Identify which cell holds the provided text, then report its (x, y) central coordinate. 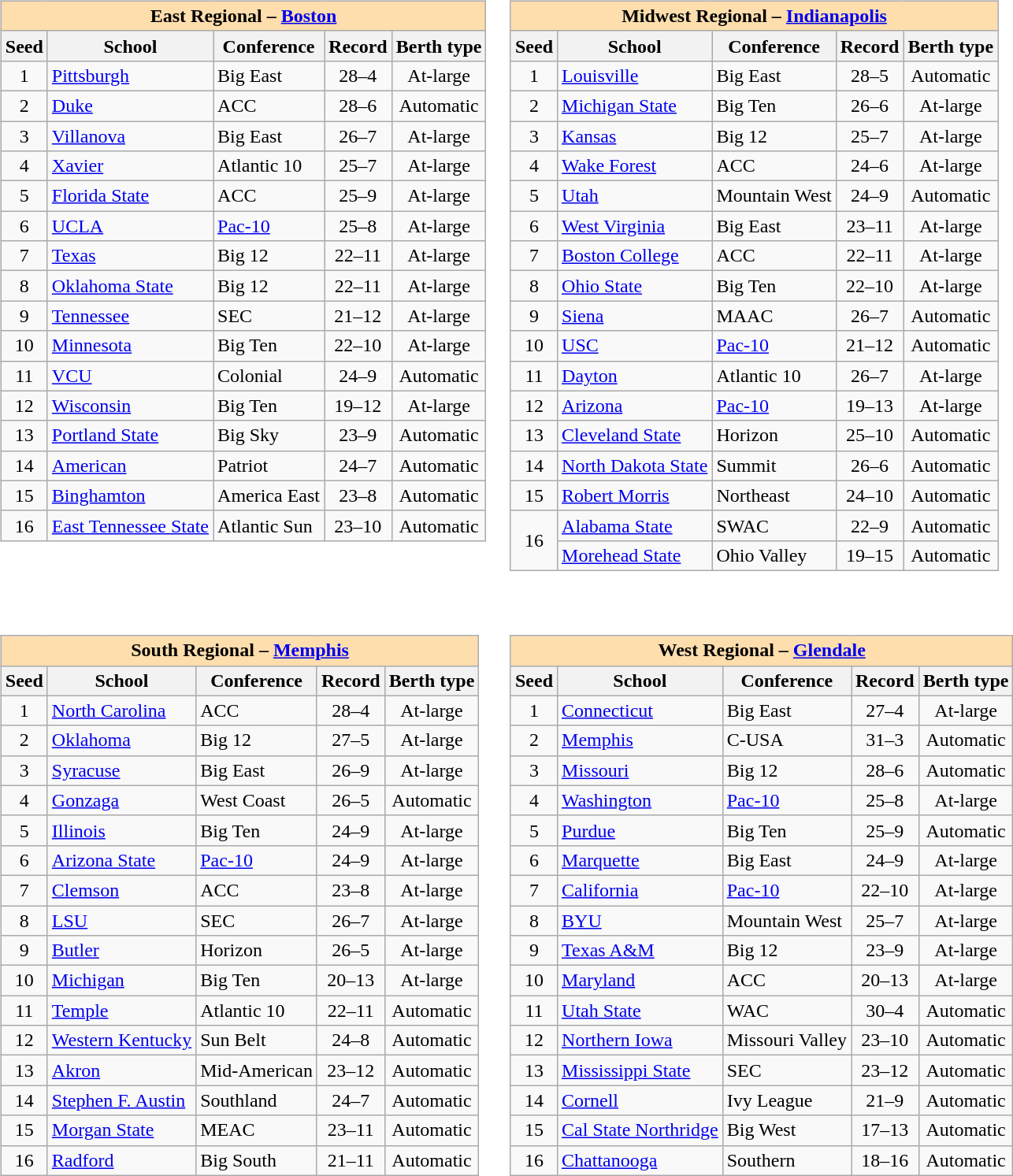
27–4 (885, 710)
Butler (121, 951)
17–13 (885, 1130)
Texas A&M (640, 951)
Duke (130, 106)
Illinois (121, 830)
USC (635, 346)
American (130, 466)
Radford (121, 1160)
VCU (130, 376)
Utah (635, 196)
Purdue (640, 830)
Michigan (121, 981)
Temple (121, 1011)
Southern (786, 1160)
31–3 (885, 740)
Cleveland State (635, 436)
Mississippi State (640, 1070)
Dayton (635, 376)
Big West (786, 1130)
22–9 (870, 525)
Missouri Valley (786, 1041)
Morgan State (121, 1130)
Robert Morris (635, 495)
BYU (640, 921)
Binghamton (130, 495)
Cornell (640, 1100)
Portland State (130, 436)
Big Sky (269, 436)
Texas (130, 256)
Sun Belt (257, 1041)
Wake Forest (635, 166)
Villanova (130, 136)
Arizona (635, 406)
Wisconsin (130, 406)
Arizona State (121, 860)
UCLA (130, 226)
WAC (786, 1011)
North Dakota State (635, 466)
Big South (257, 1160)
Ohio Valley (774, 555)
Washington (640, 800)
Gonzaga (121, 800)
Tennessee (130, 316)
Syracuse (121, 770)
21–11 (351, 1160)
24–6 (870, 166)
East Tennessee State (130, 525)
Ohio State (635, 286)
21–9 (885, 1100)
Midwest Regional – Indianapolis (754, 16)
Chattanooga (640, 1160)
25–10 (870, 436)
Colonial (269, 376)
Kansas (635, 136)
Louisville (635, 76)
MAAC (774, 316)
Stephen F. Austin (121, 1100)
Northern Iowa (640, 1041)
Maryland (640, 981)
18–16 (885, 1160)
America East (269, 495)
Clemson (121, 890)
Siena (635, 316)
Akron (121, 1070)
24–10 (870, 495)
Oklahoma (121, 740)
19–12 (358, 406)
Missouri (640, 770)
LSU (121, 921)
MEAC (257, 1130)
Northeast (774, 495)
Marquette (640, 860)
Utah State (640, 1011)
California (640, 890)
Mid-American (257, 1070)
West Virginia (635, 226)
Boston College (635, 256)
Morehead State (635, 555)
Minnesota (130, 346)
26–9 (351, 770)
30–4 (885, 1011)
East Regional – Boston (243, 16)
28–5 (870, 76)
Atlantic Sun (269, 525)
Western Kentucky (121, 1041)
Oklahoma State (130, 286)
West Coast (257, 800)
19–13 (870, 406)
Cal State Northridge (640, 1130)
C-USA (786, 740)
Southland (257, 1100)
Michigan State (635, 106)
SWAC (774, 525)
Summit (774, 466)
Pittsburgh (130, 76)
Alabama State (635, 525)
19–15 (870, 555)
Patriot (269, 466)
Memphis (640, 740)
South Regional – Memphis (239, 651)
North Carolina (121, 710)
Connecticut (640, 710)
West Regional – Glendale (761, 651)
27–5 (351, 740)
Xavier (130, 166)
Ivy League (786, 1100)
24–8 (351, 1041)
Florida State (130, 196)
